Pinpoint the cell where the given text exists, returning its [x, y] midpoint coordinate. 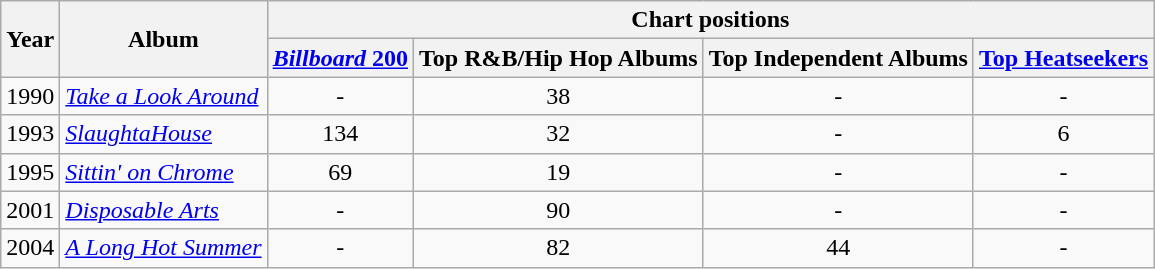
Disposable Arts [164, 210]
82 [559, 248]
2001 [30, 210]
Top Heatseekers [1063, 58]
Take a Look Around [164, 96]
Top R&B/Hip Hop Albums [559, 58]
2004 [30, 248]
Chart positions [710, 20]
19 [559, 172]
Album [164, 39]
69 [340, 172]
Year [30, 39]
SlaughtaHouse [164, 134]
1995 [30, 172]
Billboard 200 [340, 58]
A Long Hot Summer [164, 248]
1993 [30, 134]
90 [559, 210]
134 [340, 134]
6 [1063, 134]
1990 [30, 96]
Sittin' on Chrome [164, 172]
38 [559, 96]
Top Independent Albums [838, 58]
44 [838, 248]
32 [559, 134]
